Capture the cell that displays the provided text and extract its (X, Y) central coordinate. 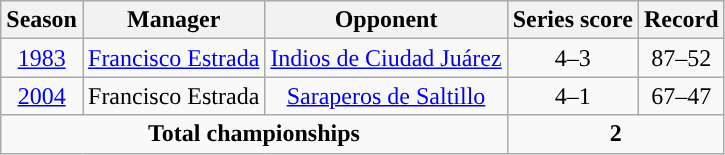
Series score (572, 20)
Season (42, 20)
Opponent (386, 20)
67–47 (681, 96)
Manager (173, 20)
Record (681, 20)
Total championships (254, 134)
4–1 (572, 96)
1983 (42, 58)
2 (616, 134)
87–52 (681, 58)
2004 (42, 96)
Indios de Ciudad Juárez (386, 58)
4–3 (572, 58)
Saraperos de Saltillo (386, 96)
